For the text-containing cell, return its midpoint in (x, y) coordinate format. 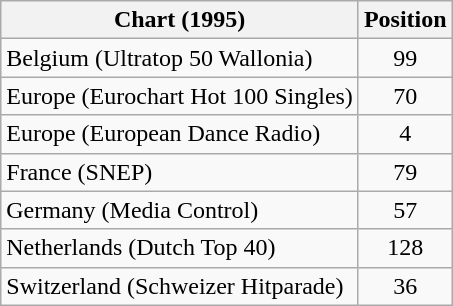
70 (405, 96)
Switzerland (Schweizer Hitparade) (180, 286)
Chart (1995) (180, 20)
Netherlands (Dutch Top 40) (180, 248)
79 (405, 172)
Belgium (Ultratop 50 Wallonia) (180, 58)
Europe (Eurochart Hot 100 Singles) (180, 96)
France (SNEP) (180, 172)
Position (405, 20)
Germany (Media Control) (180, 210)
128 (405, 248)
36 (405, 286)
99 (405, 58)
4 (405, 134)
Europe (European Dance Radio) (180, 134)
57 (405, 210)
